Provide the (x, y) coordinate of the cell's center where the given text is located.  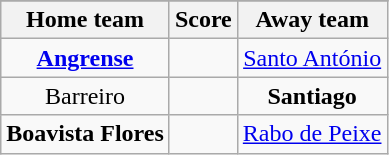
Santiago (312, 96)
Rabo de Peixe (312, 134)
Home team (86, 20)
Santo António (312, 58)
Angrense (86, 58)
Barreiro (86, 96)
Score (203, 20)
Boavista Flores (86, 134)
Away team (312, 20)
